From the cell containing the given text, extract its center point as [x, y] coordinate. 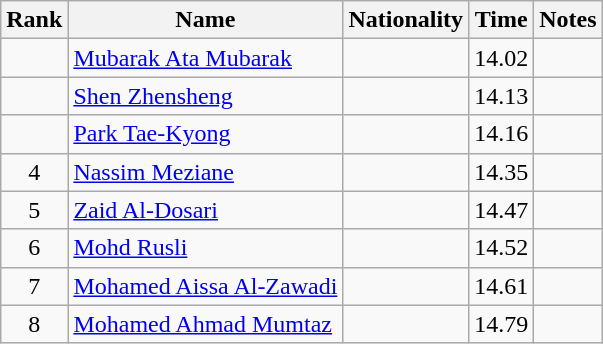
Mohamed Aissa Al-Zawadi [206, 286]
Mubarak Ata Mubarak [206, 58]
14.47 [502, 210]
Mohamed Ahmad Mumtaz [206, 324]
14.16 [502, 134]
Notes [568, 20]
Mohd Rusli [206, 248]
Time [502, 20]
6 [34, 248]
Zaid Al-Dosari [206, 210]
Nationality [406, 20]
14.52 [502, 248]
14.61 [502, 286]
Park Tae-Kyong [206, 134]
14.35 [502, 172]
Nassim Meziane [206, 172]
7 [34, 286]
14.13 [502, 96]
4 [34, 172]
Name [206, 20]
Rank [34, 20]
Shen Zhensheng [206, 96]
8 [34, 324]
14.79 [502, 324]
14.02 [502, 58]
5 [34, 210]
